Output the (x, y) coordinate of the center of the cell containing the given text.  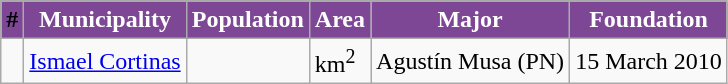
Agustín Musa (PN) (470, 62)
Foundation (649, 20)
Major (470, 20)
15 March 2010 (649, 62)
Municipality (105, 20)
Area (340, 20)
Ismael Cortinas (105, 62)
km2 (340, 62)
# (12, 20)
Population (248, 20)
